Extract the (x, y) coordinate from the center of the cell holding the provided text.  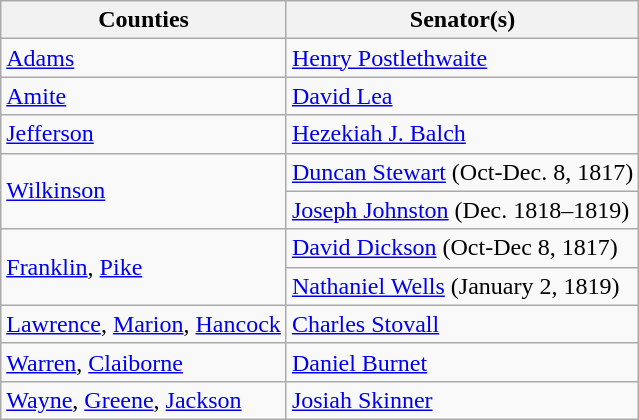
Henry Postlethwaite (462, 58)
Adams (144, 58)
Amite (144, 96)
Wilkinson (144, 191)
Senator(s) (462, 20)
Lawrence, Marion, Hancock (144, 324)
Franklin, Pike (144, 267)
Warren, Claiborne (144, 362)
Counties (144, 20)
Nathaniel Wells (January 2, 1819) (462, 286)
Daniel Burnet (462, 362)
David Lea (462, 96)
Joseph Johnston (Dec. 1818–1819) (462, 210)
Jefferson (144, 134)
Josiah Skinner (462, 400)
Charles Stovall (462, 324)
Duncan Stewart (Oct-Dec. 8, 1817) (462, 172)
Hezekiah J. Balch (462, 134)
David Dickson (Oct-Dec 8, 1817) (462, 248)
Wayne, Greene, Jackson (144, 400)
